Search for the cell housing the specified text and yield its (x, y) center coordinate. 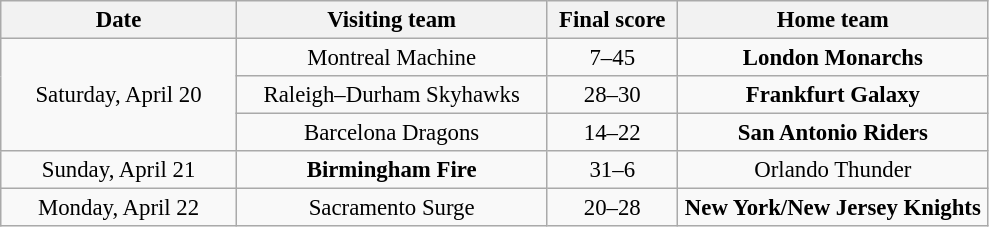
Home team (834, 20)
Monday, April 22 (119, 208)
14–22 (612, 133)
28–30 (612, 95)
New York/New Jersey Knights (834, 208)
Montreal Machine (392, 58)
San Antonio Riders (834, 133)
20–28 (612, 208)
London Monarchs (834, 58)
Orlando Thunder (834, 170)
Final score (612, 20)
31–6 (612, 170)
Sunday, April 21 (119, 170)
Barcelona Dragons (392, 133)
Birmingham Fire (392, 170)
Raleigh–Durham Skyhawks (392, 95)
Frankfurt Galaxy (834, 95)
Sacramento Surge (392, 208)
Visiting team (392, 20)
Saturday, April 20 (119, 96)
Date (119, 20)
7–45 (612, 58)
